Identify which cell holds the provided text, then report its (x, y) central coordinate. 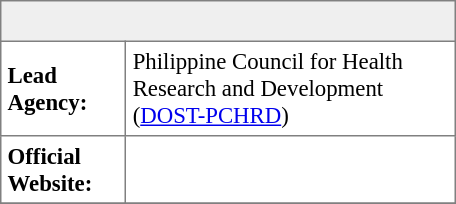
Official Website: (64, 170)
Lead Agency: (64, 88)
Philippine Council for Health Research and Development (DOST-PCHRD) (290, 88)
